Pinpoint the cell where the given text exists, returning its [X, Y] midpoint coordinate. 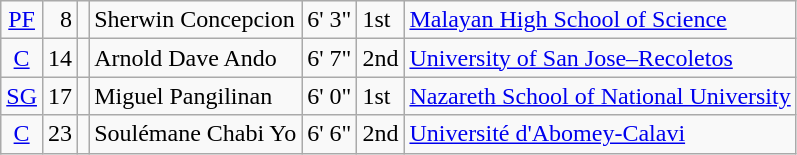
23 [60, 134]
6' 3" [330, 20]
PF [22, 20]
Nazareth School of National University [600, 96]
Arnold Dave Ando [196, 58]
6' 0" [330, 96]
Université d'Abomey-Calavi [600, 134]
SG [22, 96]
6' 7" [330, 58]
Malayan High School of Science [600, 20]
Sherwin Concepcion [196, 20]
8 [60, 20]
Soulémane Chabi Yo [196, 134]
University of San Jose–Recoletos [600, 58]
6' 6" [330, 134]
Miguel Pangilinan [196, 96]
17 [60, 96]
14 [60, 58]
